Determine the (x, y) coordinate at the center of the cell enclosing the given text.  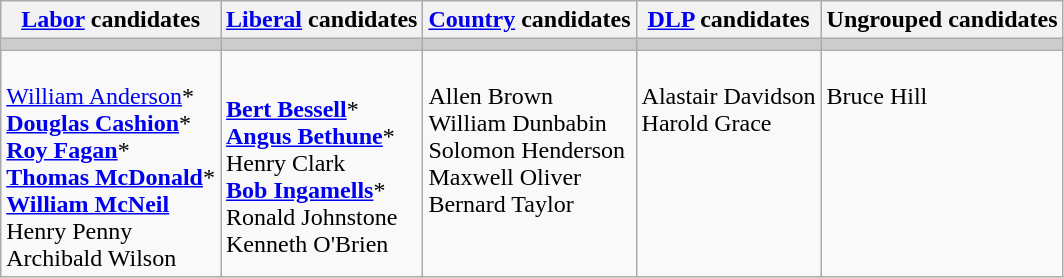
Liberal candidates (321, 20)
Bruce Hill (942, 164)
William Anderson* Douglas Cashion* Roy Fagan* Thomas McDonald* William McNeil Henry Penny Archibald Wilson (111, 164)
Labor candidates (111, 20)
Country candidates (530, 20)
DLP candidates (728, 20)
Bert Bessell* Angus Bethune* Henry Clark Bob Ingamells* Ronald Johnstone Kenneth O'Brien (321, 164)
Ungrouped candidates (942, 20)
Alastair Davidson Harold Grace (728, 164)
Allen Brown William Dunbabin Solomon Henderson Maxwell Oliver Bernard Taylor (530, 164)
